Return [X, Y] of the center of cell containing provided text 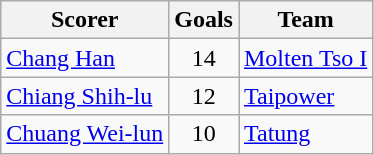
Chang Han [85, 58]
Molten Tso I [305, 58]
12 [204, 96]
Team [305, 20]
14 [204, 58]
Tatung [305, 134]
Chiang Shih-lu [85, 96]
Chuang Wei-lun [85, 134]
Scorer [85, 20]
Taipower [305, 96]
10 [204, 134]
Goals [204, 20]
